Return the (X, Y) coordinate for the center point of the cell that contains the specified text.  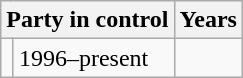
Party in control (88, 20)
Years (208, 20)
1996–present (94, 58)
